Capture the cell that displays the provided text and extract its (X, Y) central coordinate. 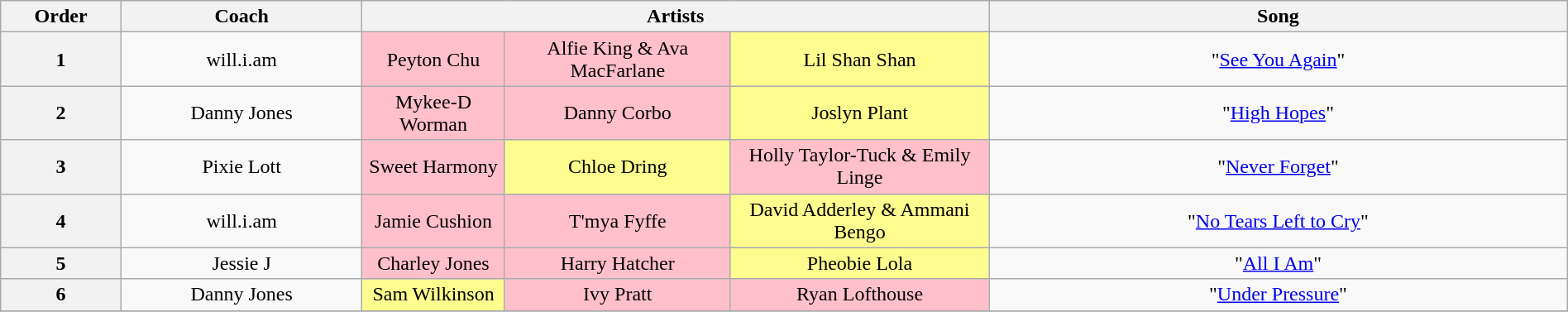
3 (61, 167)
Sweet Harmony (433, 167)
2 (61, 113)
Coach (241, 17)
Jessie J (241, 263)
Lil Shan Shan (859, 60)
Sam Wilkinson (433, 295)
4 (61, 220)
"Under Pressure" (1279, 295)
T'mya Fyffe (617, 220)
Alfie King & Ava MacFarlane (617, 60)
1 (61, 60)
"No Tears Left to Cry" (1279, 220)
Joslyn Plant (859, 113)
Pheobie Lola (859, 263)
Song (1279, 17)
5 (61, 263)
Harry Hatcher (617, 263)
Pixie Lott (241, 167)
Peyton Chu (433, 60)
Holly Taylor-Tuck & Emily Linge (859, 167)
Chloe Dring (617, 167)
"High Hopes" (1279, 113)
Jamie Cushion (433, 220)
Artists (676, 17)
"See You Again" (1279, 60)
6 (61, 295)
Order (61, 17)
"Never Forget" (1279, 167)
Ryan Lofthouse (859, 295)
Mykee-D Worman (433, 113)
David Adderley & Ammani Bengo (859, 220)
Charley Jones (433, 263)
"All I Am" (1279, 263)
Ivy Pratt (617, 295)
Danny Corbo (617, 113)
